Capture the cell that displays the provided text and extract its [x, y] central coordinate. 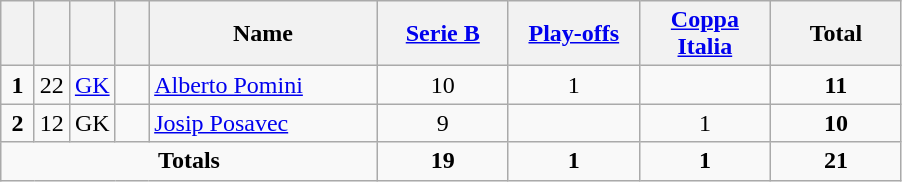
21 [836, 161]
9 [442, 123]
Alberto Pomini [264, 85]
Coppa Italia [704, 34]
Totals [189, 161]
19 [442, 161]
Name [264, 34]
Total [836, 34]
22 [52, 85]
2 [18, 123]
12 [52, 123]
Play-offs [574, 34]
Josip Posavec [264, 123]
Serie B [442, 34]
11 [836, 85]
